Output the (X, Y) coordinate of the center of the cell containing the given text.  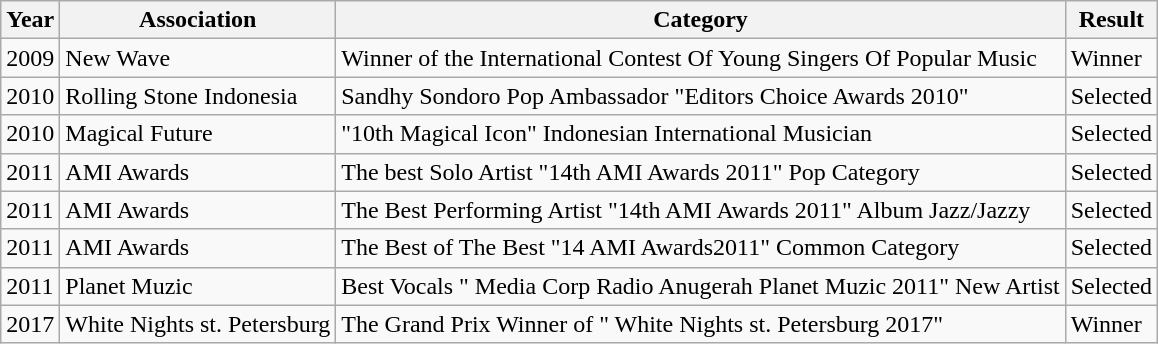
The Best Performing Artist "14th AMI Awards 2011" Album Jazz/Jazzy (700, 210)
Best Vocals " Media Corp Radio Anugerah Planet Muzic 2011" New Artist (700, 286)
The best Solo Artist "14th AMI Awards 2011" Pop Category (700, 172)
The Grand Prix Winner of " White Nights st. Petersburg 2017" (700, 324)
Sandhy Sondoro Pop Ambassador "Editors Choice Awards 2010" (700, 96)
Rolling Stone Indonesia (198, 96)
2009 (30, 58)
Magical Future (198, 134)
The Best of The Best "14 AMI Awards2011" Common Category (700, 248)
White Nights st. Petersburg (198, 324)
2017 (30, 324)
"10th Magical Icon" Indonesian International Musician (700, 134)
Winner of the International Contest Of Young Singers Of Popular Music (700, 58)
Category (700, 20)
Year (30, 20)
New Wave (198, 58)
Planet Muzic (198, 286)
Association (198, 20)
Result (1111, 20)
